Identify which cell holds the provided text, then report its [x, y] central coordinate. 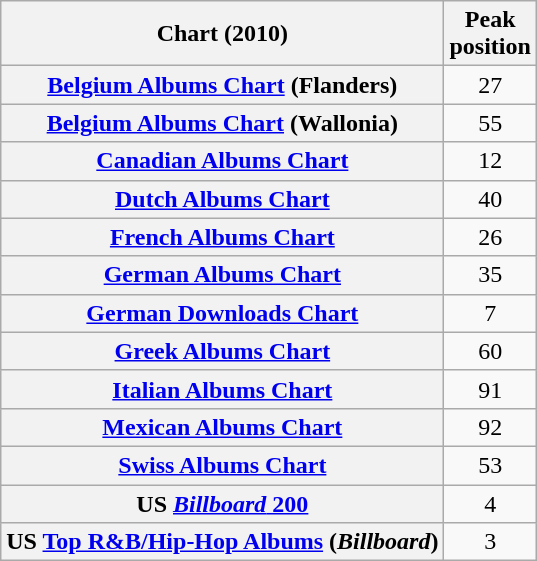
Peakposition [490, 34]
55 [490, 123]
40 [490, 199]
Belgium Albums Chart (Wallonia) [222, 123]
Chart (2010) [222, 34]
26 [490, 237]
12 [490, 161]
US Billboard 200 [222, 503]
Dutch Albums Chart [222, 199]
92 [490, 427]
German Albums Chart [222, 275]
Canadian Albums Chart [222, 161]
Italian Albums Chart [222, 389]
4 [490, 503]
3 [490, 542]
German Downloads Chart [222, 313]
Swiss Albums Chart [222, 465]
53 [490, 465]
Belgium Albums Chart (Flanders) [222, 85]
35 [490, 275]
French Albums Chart [222, 237]
7 [490, 313]
Greek Albums Chart [222, 351]
US Top R&B/Hip-Hop Albums (Billboard) [222, 542]
Mexican Albums Chart [222, 427]
27 [490, 85]
60 [490, 351]
91 [490, 389]
